Capture the cell that displays the provided text and extract its [X, Y] central coordinate. 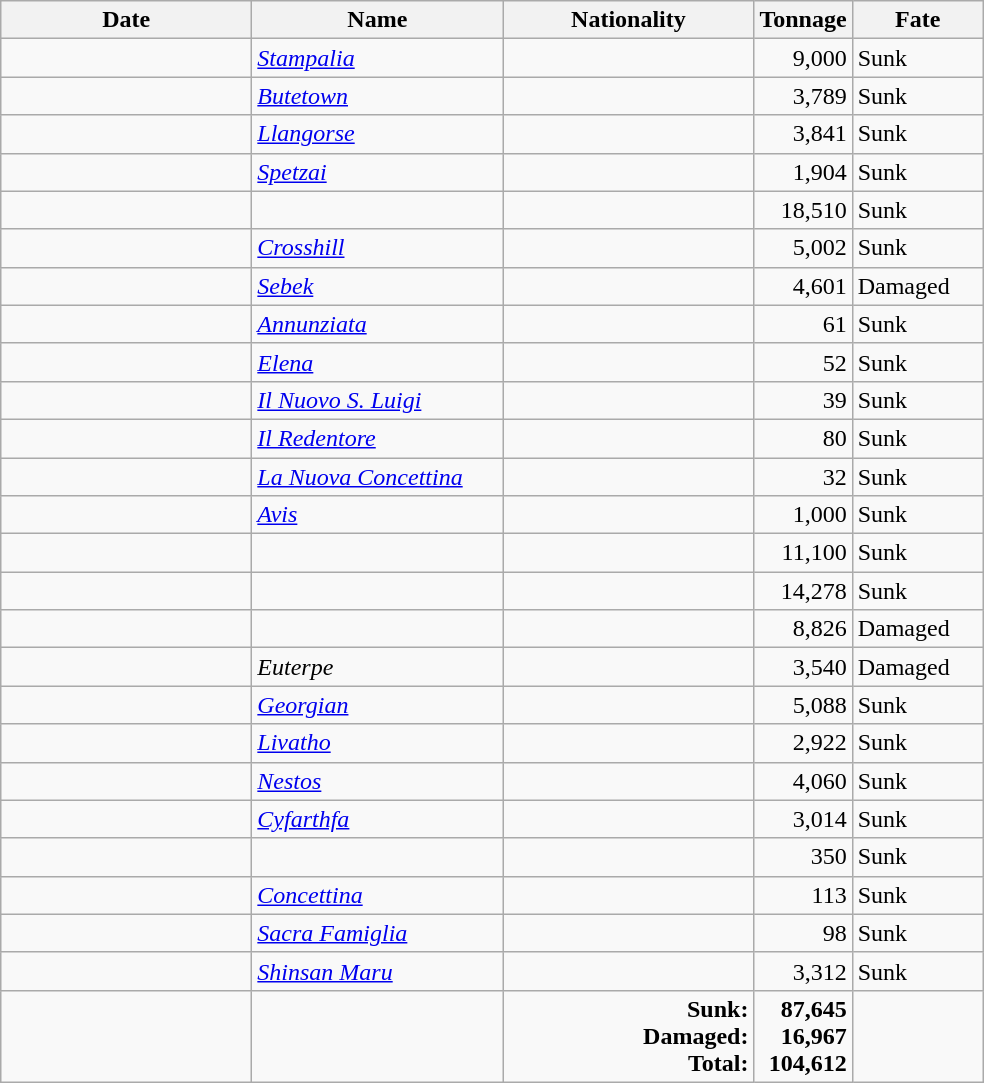
Shinsan Maru [378, 971]
Livatho [378, 743]
Crosshill [378, 248]
113 [803, 895]
Llangorse [378, 134]
32 [803, 477]
87,64516,967104,612 [803, 1036]
14,278 [803, 591]
3,789 [803, 96]
Nestos [378, 781]
98 [803, 933]
5,088 [803, 705]
4,601 [803, 286]
Cyfarthfa [378, 819]
Fate [918, 20]
2,922 [803, 743]
Name [378, 20]
Tonnage [803, 20]
1,904 [803, 172]
4,060 [803, 781]
Il Nuovo S. Luigi [378, 400]
Euterpe [378, 667]
Sunk:Damaged:Total: [628, 1036]
Annunziata [378, 324]
Avis [378, 515]
1,000 [803, 515]
3,014 [803, 819]
La Nuova Concettina [378, 477]
3,312 [803, 971]
3,540 [803, 667]
Elena [378, 362]
80 [803, 438]
61 [803, 324]
Spetzai [378, 172]
3,841 [803, 134]
5,002 [803, 248]
Stampalia [378, 58]
11,100 [803, 553]
Concettina [378, 895]
8,826 [803, 629]
350 [803, 857]
Nationality [628, 20]
Butetown [378, 96]
52 [803, 362]
18,510 [803, 210]
Georgian [378, 705]
Sacra Famiglia [378, 933]
39 [803, 400]
9,000 [803, 58]
Il Redentore [378, 438]
Date [126, 20]
Sebek [378, 286]
